Extract the [X, Y] coordinate from the center of the cell holding the provided text.  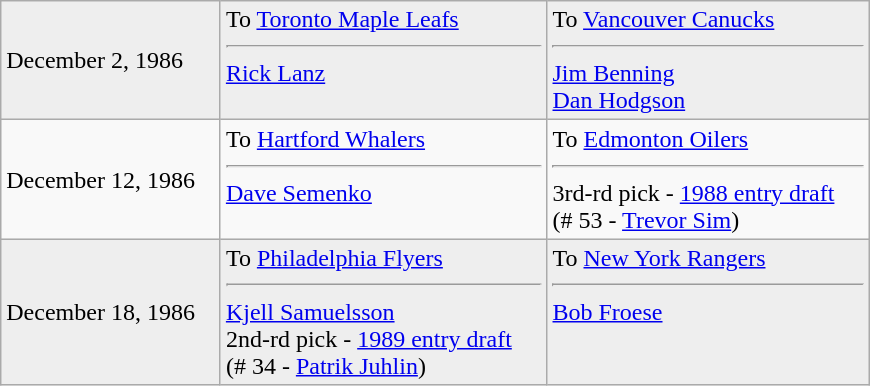
December 12, 1986 [111, 180]
To Toronto Maple LeafsRick Lanz [384, 60]
To New York RangersBob Froese [708, 312]
To Vancouver CanucksJim BenningDan Hodgson [708, 60]
To Philadelphia FlyersKjell Samuelsson2nd-rd pick - 1989 entry draft(# 34 - Patrik Juhlin) [384, 312]
December 2, 1986 [111, 60]
December 18, 1986 [111, 312]
To Edmonton Oilers3rd-rd pick - 1988 entry draft(# 53 - Trevor Sim) [708, 180]
To Hartford WhalersDave Semenko [384, 180]
